Determine the [x, y] coordinate at the center of the cell enclosing the given text.  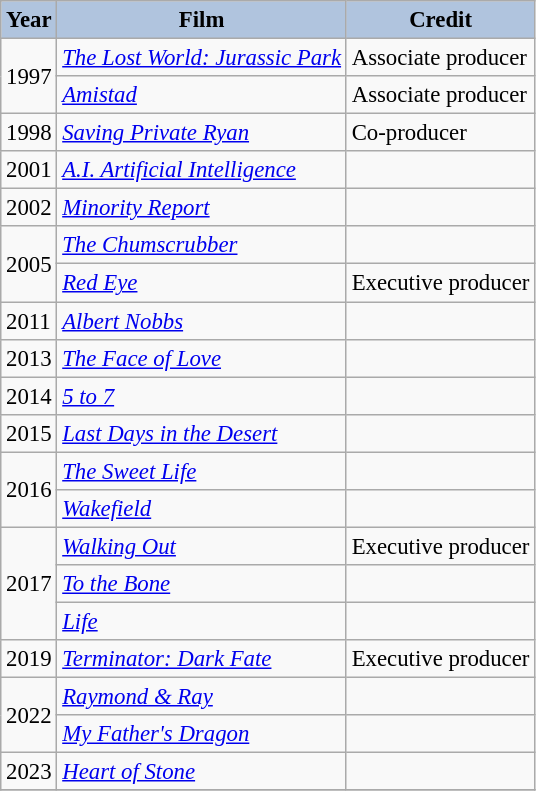
2016 [29, 490]
5 to 7 [202, 396]
Life [202, 621]
Co-producer [440, 133]
2019 [29, 659]
2023 [29, 772]
My Father's Dragon [202, 734]
2001 [29, 170]
Year [29, 20]
Wakefield [202, 509]
Raymond & Ray [202, 697]
2011 [29, 321]
Heart of Stone [202, 772]
The Sweet Life [202, 471]
Amistad [202, 95]
1997 [29, 76]
2017 [29, 584]
Walking Out [202, 546]
2014 [29, 396]
Minority Report [202, 208]
1998 [29, 133]
Saving Private Ryan [202, 133]
The Chumscrubber [202, 245]
To the Bone [202, 584]
2015 [29, 433]
Credit [440, 20]
2002 [29, 208]
The Lost World: Jurassic Park [202, 58]
2013 [29, 358]
Terminator: Dark Fate [202, 659]
Albert Nobbs [202, 321]
A.I. Artificial Intelligence [202, 170]
Red Eye [202, 283]
The Face of Love [202, 358]
Film [202, 20]
2005 [29, 264]
Last Days in the Desert [202, 433]
2022 [29, 716]
